Return the (X, Y) coordinate for the center point of the cell that contains the specified text.  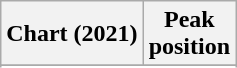
Peakposition (189, 34)
Chart (2021) (72, 34)
